Search for the cell housing the specified text and yield its (X, Y) center coordinate. 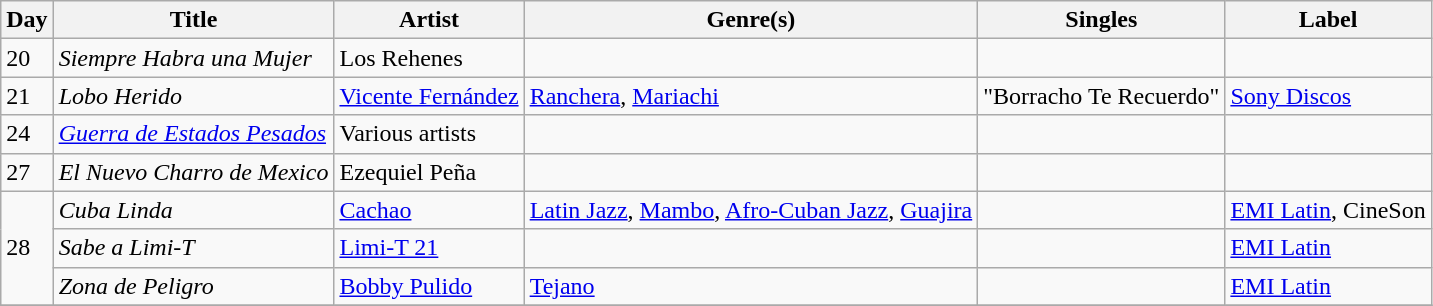
Limi-T 21 (429, 248)
Label (1328, 20)
Title (194, 20)
El Nuevo Charro de Mexico (194, 172)
Various artists (429, 134)
Sony Discos (1328, 96)
Lobo Herido (194, 96)
Latin Jazz, Mambo, Afro-Cuban Jazz, Guajira (751, 210)
Vicente Fernández (429, 96)
EMI Latin, CineSon (1328, 210)
21 (27, 96)
Genre(s) (751, 20)
27 (27, 172)
Ranchera, Mariachi (751, 96)
24 (27, 134)
Siempre Habra una Mujer (194, 58)
Guerra de Estados Pesados (194, 134)
20 (27, 58)
Zona de Peligro (194, 286)
"Borracho Te Recuerdo" (1102, 96)
Cachao (429, 210)
Cuba Linda (194, 210)
Sabe a Limi-T (194, 248)
28 (27, 248)
Artist (429, 20)
Tejano (751, 286)
Los Rehenes (429, 58)
Day (27, 20)
Ezequiel Peña (429, 172)
Bobby Pulido (429, 286)
Singles (1102, 20)
